Return (X, Y) of the center of cell containing provided text 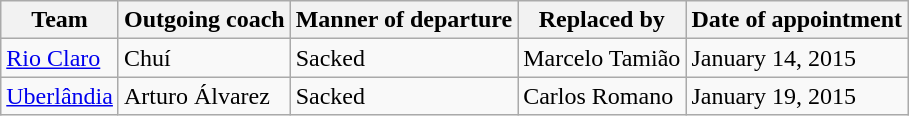
Outgoing coach (204, 20)
Replaced by (602, 20)
Carlos Romano (602, 96)
January 19, 2015 (797, 96)
Uberlândia (60, 96)
Manner of departure (404, 20)
Rio Claro (60, 58)
Arturo Álvarez (204, 96)
Chuí (204, 58)
Team (60, 20)
Marcelo Tamião (602, 58)
January 14, 2015 (797, 58)
Date of appointment (797, 20)
